Return the (x, y) coordinate for the center point of the cell that contains the specified text.  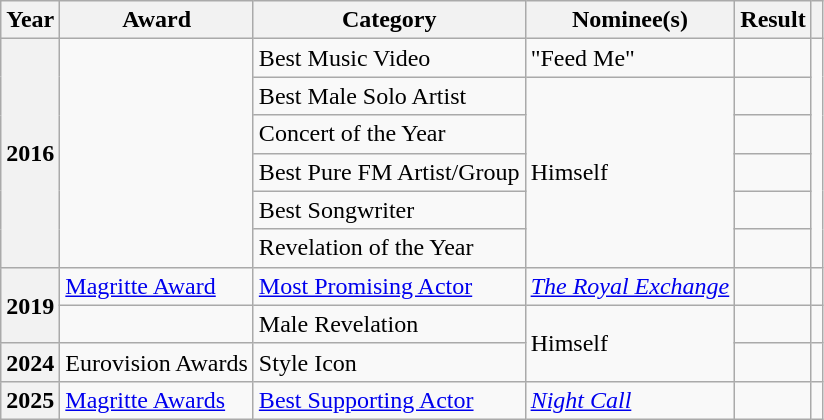
Best Songwriter (389, 210)
The Royal Exchange (630, 286)
Male Revelation (389, 324)
Nominee(s) (630, 20)
Night Call (630, 400)
Best Music Video (389, 58)
Result (773, 20)
Best Pure FM Artist/Group (389, 172)
Magritte Awards (157, 400)
"Feed Me" (630, 58)
Most Promising Actor (389, 286)
Year (30, 20)
2024 (30, 362)
Best Male Solo Artist (389, 96)
Award (157, 20)
Category (389, 20)
Best Supporting Actor (389, 400)
Style Icon (389, 362)
Eurovision Awards (157, 362)
2025 (30, 400)
Magritte Award (157, 286)
Concert of the Year (389, 134)
Revelation of the Year (389, 248)
2016 (30, 153)
2019 (30, 305)
